Return the [X, Y] coordinate for the center point of the cell that contains the specified text.  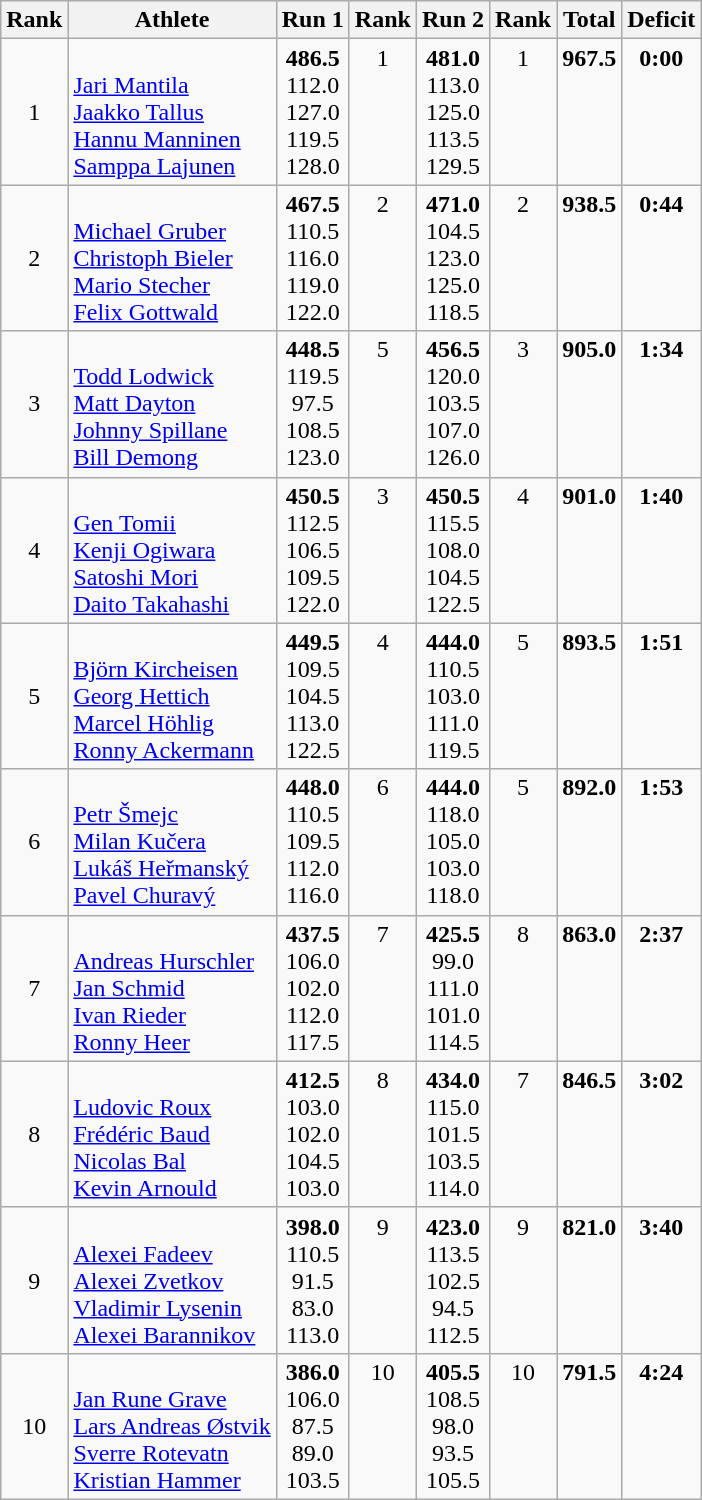
Alexei FadeevAlexei ZvetkovVladimir LyseninAlexei Barannikov [172, 1280]
481.0113.0125.0113.5129.5 [452, 112]
448.5119.597.5108.5123.0 [312, 404]
901.0 [590, 550]
2:37 [662, 988]
0:00 [662, 112]
412.5103.0102.0104.5103.0 [312, 1134]
434.0115.0101.5103.5114.0 [452, 1134]
471.0104.5123.0125.0118.5 [452, 258]
Andreas HurschlerJan SchmidIvan RiederRonny Heer [172, 988]
Ludovic RouxFrédéric BaudNicolas BalKevin Arnould [172, 1134]
967.5 [590, 112]
821.0 [590, 1280]
398.0110.591.583.0113.0 [312, 1280]
467.5110.5116.0119.0122.0 [312, 258]
Deficit [662, 20]
Todd LodwickMatt DaytonJohnny SpillaneBill Demong [172, 404]
1:40 [662, 550]
Petr ŠmejcMilan KučeraLukáš HeřmanskýPavel Churavý [172, 842]
423.0113.5102.594.5112.5 [452, 1280]
Run 1 [312, 20]
450.5115.5108.0104.5122.5 [452, 550]
938.5 [590, 258]
450.5112.5106.5109.5122.0 [312, 550]
Run 2 [452, 20]
437.5106.0102.0112.0117.5 [312, 988]
3:02 [662, 1134]
448.0110.5109.5112.0116.0 [312, 842]
791.5 [590, 1426]
Total [590, 20]
Jan Rune GraveLars Andreas ØstvikSverre RotevatnKristian Hammer [172, 1426]
1:34 [662, 404]
892.0 [590, 842]
Jari MantilaJaakko TallusHannu ManninenSamppa Lajunen [172, 112]
893.5 [590, 696]
444.0110.5103.0111.0119.5 [452, 696]
405.5108.598.093.5105.5 [452, 1426]
444.0118.0105.0103.0118.0 [452, 842]
Athlete [172, 20]
3:40 [662, 1280]
Björn KircheisenGeorg HettichMarcel HöhligRonny Ackermann [172, 696]
0:44 [662, 258]
4:24 [662, 1426]
1:51 [662, 696]
846.5 [590, 1134]
Gen TomiiKenji OgiwaraSatoshi MoriDaito Takahashi [172, 550]
Michael GruberChristoph BielerMario StecherFelix Gottwald [172, 258]
449.5109.5104.5113.0122.5 [312, 696]
905.0 [590, 404]
425.599.0111.0101.0114.5 [452, 988]
456.5120.0103.5107.0126.0 [452, 404]
486.5112.0127.0119.5128.0 [312, 112]
1:53 [662, 842]
386.0106.087.589.0103.5 [312, 1426]
863.0 [590, 988]
